Output the (x, y) coordinate of the center of the cell containing the given text.  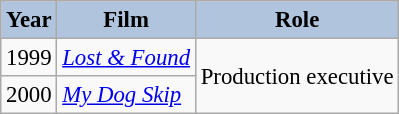
My Dog Skip (126, 95)
Lost & Found (126, 58)
Film (126, 20)
Role (297, 20)
Production executive (297, 76)
2000 (29, 95)
Year (29, 20)
1999 (29, 58)
